Locate the cell with the specified text and output its (X, Y) center coordinate. 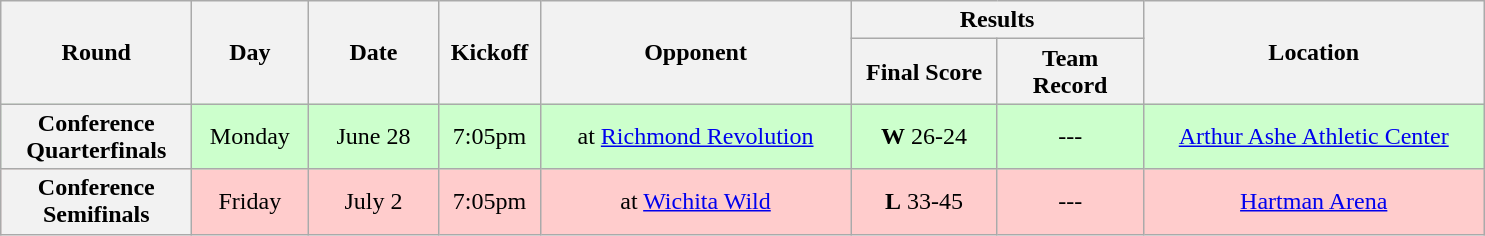
Arthur Ashe Athletic Center (1314, 136)
Round (96, 52)
Hartman Arena (1314, 202)
Day (250, 52)
July 2 (374, 202)
at Wichita Wild (696, 202)
Monday (250, 136)
Friday (250, 202)
Results (997, 20)
Kickoff (490, 52)
Location (1314, 52)
at Richmond Revolution (696, 136)
Date (374, 52)
W 26-24 (924, 136)
Team Record (1070, 72)
June 28 (374, 136)
Final Score (924, 72)
L 33-45 (924, 202)
Conference Semifinals (96, 202)
Opponent (696, 52)
Conference Quarterfinals (96, 136)
